Extract the (x, y) coordinate from the center of the cell holding the provided text.  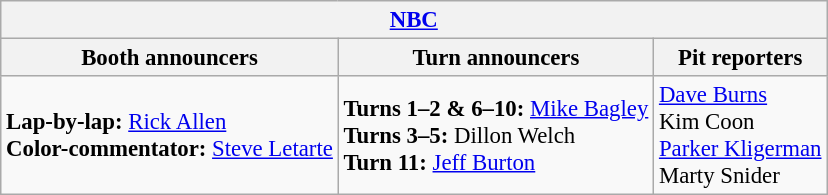
Dave BurnsKim CoonParker KligermanMarty Snider (740, 136)
Booth announcers (170, 58)
Turns 1–2 & 6–10: Mike BagleyTurns 3–5: Dillon WelchTurn 11: Jeff Burton (496, 136)
NBC (414, 20)
Pit reporters (740, 58)
Lap-by-lap: Rick AllenColor-commentator: Steve Letarte (170, 136)
Turn announcers (496, 58)
